Locate the cell with the specified text and output its (X, Y) center coordinate. 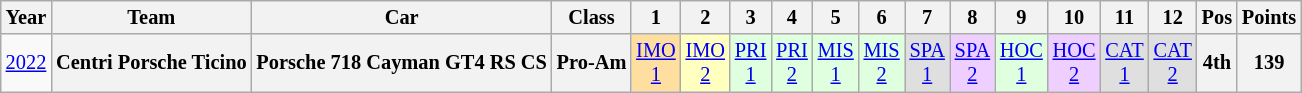
139 (1269, 63)
Porsche 718 Cayman GT4 RS CS (402, 63)
2 (706, 17)
CAT1 (1124, 63)
Pro-Am (592, 63)
HOC1 (1022, 63)
Car (402, 17)
12 (1173, 17)
MIS2 (882, 63)
CAT2 (1173, 63)
MIS1 (836, 63)
Team (151, 17)
HOC2 (1074, 63)
SPA2 (972, 63)
3 (750, 17)
8 (972, 17)
IMO2 (706, 63)
6 (882, 17)
Pos (1217, 17)
IMO1 (656, 63)
Centri Porsche Ticino (151, 63)
11 (1124, 17)
PRI1 (750, 63)
PRI2 (792, 63)
SPA1 (928, 63)
2022 (26, 63)
4 (792, 17)
9 (1022, 17)
5 (836, 17)
1 (656, 17)
Points (1269, 17)
Class (592, 17)
10 (1074, 17)
4th (1217, 63)
7 (928, 17)
Year (26, 17)
